Output the (X, Y) coordinate of the center of the cell containing the given text.  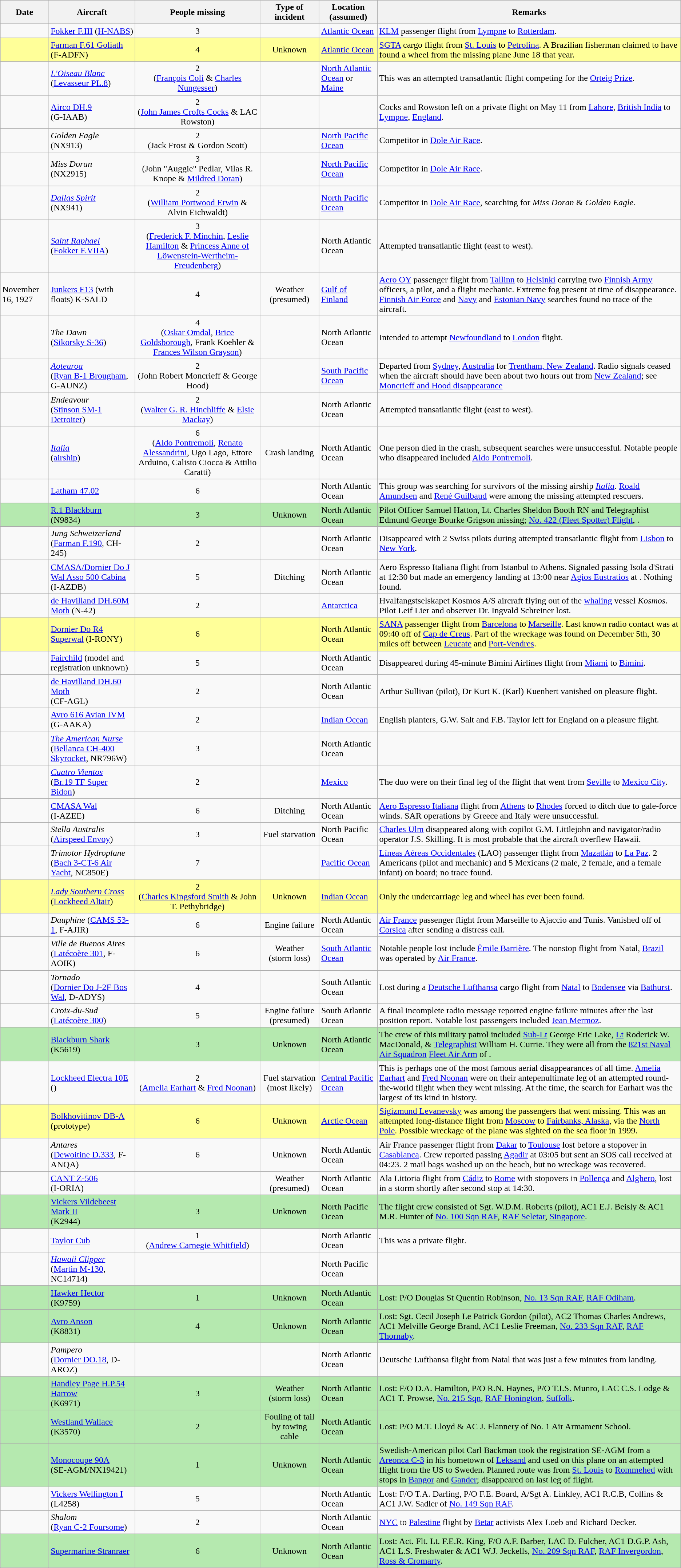
Hawaii Clipper(Martin M-130, NC14714) (92, 1269)
Lost: P/O Douglas St Quentin Robinson, No. 13 Sqn RAF, RAF Odiham. (529, 1297)
Vickers Vildebeest Mark II(K2944) (92, 1212)
A final incomplete radio message reported engine failure minutes after the last position report. Notable lost passengers included Jean Mermoz. (529, 1015)
Air France passenger flight from Marseille to Ajaccio and Tunis. Vanished off of Corsica after sending a distress call. (529, 925)
Cuatro Vientos(Br.19 TF Super Bidon) (92, 782)
NYC to Palestine flight by Betar activists Alex Loeb and Richard Decker. (529, 1522)
2(Walter G. R. Hinchliffe & Elsie Mackay) (198, 409)
2(Jack Frost & Gordon Scott) (198, 140)
Disappeared with 2 Swiss pilots during attempted transatlantic flight from Lisbon to New York. (529, 543)
Lockheed Electra 10E() (92, 1082)
Tornado(Dornier Do J-2F Bos Wal, D-ADYS) (92, 987)
Hvalfangstselskapet Kosmos A/S aircraft flying out of the whaling vessel Kosmos. Pilot Leif Lier and observer Dr. Ingvald Schreiner lost. (529, 606)
Cocks and Rowston left on a private flight on May 11 from Lahore, British India to Lympne, England. (529, 112)
Monocoupe 90A(SE-AGM/NX19421) (92, 1465)
Pacific Ocean (348, 863)
1(Andrew Carnegie Whitfield) (198, 1240)
This was an attempted transatlantic flight competing for the Orteig Prize. (529, 78)
Hawker Hector(K9759) (92, 1297)
Fouling of tail by towing cable (290, 1427)
Avro 616 Avian IVM(G-AAKA) (92, 720)
Shalom(Ryan C-2 Foursome) (92, 1522)
Crash landing (290, 453)
Bolkhovitinov DB-A(prototype) (92, 1121)
Junkers F13 (with floats) K-SALD (92, 294)
Lost: F/O D.A. Hamilton, P/O R.N. Haynes, P/O T.I.S. Munro, LAC C.S. Lodge & AC1 T. Prowse, No. 215 Sqn, RAF Honington, Suffolk. (529, 1393)
The Dawn(Sikorsky S-36) (92, 337)
Mexico (348, 782)
Italia(airship) (92, 453)
L'Oiseau Blanc(Levasseur PL.8) (92, 78)
Intended to attempt Newfoundland to London flight. (529, 337)
Handley Page H.P.54 Harrow(K6971) (92, 1393)
Aotearoa(Ryan B-1 Brougham, G-AUNZ) (92, 376)
English planters, G.W. Salt and F.B. Taylor left for England on a pleasure flight. (529, 720)
2(William Portwood Erwin & Alvin Eichwaldt) (198, 202)
North Atlantic Ocean or Maine (348, 78)
2(John James Crofts Cocks & LAC Rowston) (198, 112)
3(Frederick F. Minchin, Leslie Hamilton & Princess Anne of Löwenstein-Wertheim-Freudenberg) (198, 246)
Dauphine (CAMS 53-1, F-AJIR) (92, 925)
Supermarine Stranraer (92, 1551)
Ville de Buenos Aires(Latécoère 301, F-AOIK) (92, 954)
Dallas Spirit(NX941) (92, 202)
Fuel starvation(most likely) (290, 1082)
2(François Coli & Charles Nungesser) (198, 78)
Airco DH.9(G-IAAB) (92, 112)
CMASA Wal(I-AZEE) (92, 810)
Taylor Cub (92, 1240)
Dornier Do R4 Superwal (I-RONY) (92, 634)
Remarks (529, 12)
Stella Australis(Airspeed Envoy) (92, 834)
7 (198, 863)
de Havilland DH.60M Moth (N-42) (92, 606)
Date (25, 12)
4 (Oskar Omdal, Brice Goldsborough, Frank Koehler & Frances Wilson Grayson) (198, 337)
Croix-du-Sud(Latécoère 300) (92, 1015)
Fuel starvation (290, 834)
Ala Littoria flight from Cádiz to Rome with stopovers in Pollença and Alghero, lost in a storm shortly after second stop at 14:30. (529, 1183)
R.1 Blackburn(N9834) (92, 515)
South Pacific Ocean (348, 376)
The American Nurse(Bellanca CH-400 Skyrocket, NR796W) (92, 748)
The duo were on their final leg of the flight that went from Seville to Mexico City. (529, 782)
Fairchild (model and registration unknown) (92, 662)
People missing (198, 12)
Aero Espresso Italiana flight from Athens to Rhodes forced to ditch due to gale-force winds. SAR operations by Greece and Italy were unsuccessful. (529, 810)
Arthur Sullivan (pilot), Dr Kurt K. (Karl) Kuenhert vanished on pleasure flight. (529, 691)
Miss Doran(NX2915) (92, 169)
CANT Z-506(I-ORIA) (92, 1183)
Fokker F.III (H-NABS) (92, 31)
Pilot Officer Samuel Hatton, Lt. Charles Sheldon Booth RN and Telegraphist Edmund George Bourke Grigson missing; No. 422 (Fleet Spotter) Flight, . (529, 515)
3(John "Auggie" Pedlar, Vilas R. Knope & Mildred Doran) (198, 169)
Avro Anson(K8831) (92, 1326)
Farman F.61 Goliath (F-ADFN) (92, 50)
This group was searching for survivors of the missing airship Italia. Roald Amundsen and René Guilbaud were among the missing attempted rescuers. (529, 491)
Competitor in Dole Air Race, searching for Miss Doran & Golden Eagle. (529, 202)
Notable people lost include Émile Barrière. The nonstop flight from Natal, Brazil was operated by Air France. (529, 954)
CMASA/Dornier Do J Wal Asso 500 Cabina(I-AZDB) (92, 577)
Antares(Dewoitine D.333, F-ANQA) (92, 1155)
Trimotor Hydroplane(Bach 3-CT-6 Air Yacht, NC850E) (92, 863)
Aircraft (92, 12)
Lost during a Deutsche Lufthansa cargo flight from Natal to Bodensee via Bathurst. (529, 987)
Central Pacific Ocean (348, 1082)
Deutsche Lufthansa flight from Natal that was just a few minutes from landing. (529, 1359)
6(Aldo Pontremoli, Renato Alessandrini, Ugo Lago, Ettore Arduino, Calisto Ciocca & Attilio Caratti) (198, 453)
Endeavour(Stinson SM-1 Detroiter) (92, 409)
Antarctica (348, 606)
Vickers Wellington I(L4258) (92, 1499)
Lost: P/O M.T. Lloyd & AC J. Flannery of No. 1 Air Armament School. (529, 1427)
Gulf of Finland (348, 294)
Location (assumed) (348, 12)
Lady Southern Cross(Lockheed Altair) (92, 896)
Arctic Ocean (348, 1121)
Engine failure(presumed) (290, 1015)
2(Amelia Earhart & Fred Noonan) (198, 1082)
Saint Raphael(Fokker F.VIIA) (92, 246)
Jung Schweizerland(Farman F.190, CH-245) (92, 543)
Only the undercarriage leg and wheel has ever been found. (529, 896)
Golden Eagle(NX913) (92, 140)
2(John Robert Moncrieff & George Hood) (198, 376)
Disappeared during 45-minute Bimini Airlines flight from Miami to Bimini. (529, 662)
Engine failure (290, 925)
The flight crew consisted of Sgt. W.D.M. Roberts (pilot), AC1 E.J. Beisly & AC1 M.R. Hunter of No. 100 Sqn RAF, RAF Seletar, Singapore. (529, 1212)
Westland Wallace(K3570) (92, 1427)
Type of incident (290, 12)
Pampero(Dornier DO.18, D-AROZ) (92, 1359)
Blackburn Shark(K5619) (92, 1044)
2(Charles Kingsford Smith & John T. Pethybridge) (198, 896)
One person died in the crash, subsequent searches were unsuccessful. Notable people who disappeared included Aldo Pontremoli. (529, 453)
Latham 47.02 (92, 491)
SGTA cargo flight from St. Louis to Petrolina. A Brazilian fisherman claimed to have found a wheel from the missing plane June 18 that year. (529, 50)
de Havilland DH.60 Moth(CF-AGL) (92, 691)
Lost: F/O T.A. Darling, P/O F.E. Board, A/Sgt A. Linkley, AC1 R.C.B, Collins & AC1 J.W. Sadler of No. 149 Sqn RAF. (529, 1499)
This was a private flight. (529, 1240)
November 16, 1927 (25, 294)
KLM passenger flight from Lympne to Rotterdam. (529, 31)
